Determine the [x, y] coordinate at the center of the cell enclosing the given text.  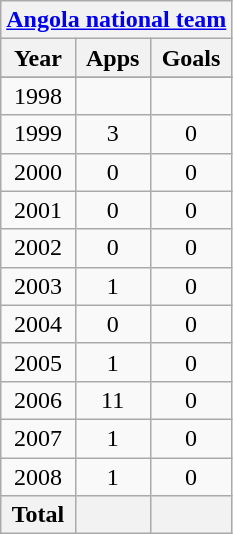
2002 [38, 248]
Apps [112, 58]
11 [112, 400]
1998 [38, 96]
2004 [38, 324]
1999 [38, 134]
2001 [38, 210]
3 [112, 134]
Goals [191, 58]
Total [38, 515]
2000 [38, 172]
Angola national team [116, 20]
2006 [38, 400]
Year [38, 58]
2008 [38, 477]
2007 [38, 438]
2003 [38, 286]
2005 [38, 362]
